Detect which cell encompasses the target text, then output its (x, y) center coordinate. 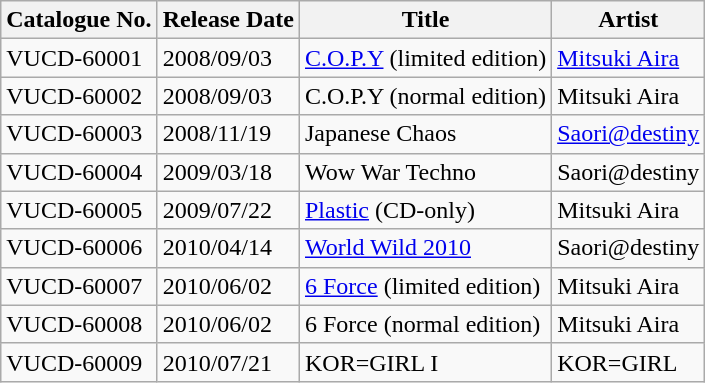
6 Force (normal edition) (425, 324)
2010/07/21 (228, 362)
KOR=GIRL (628, 362)
2008/11/19 (228, 134)
6 Force (limited edition) (425, 286)
Release Date (228, 20)
World Wild 2010 (425, 248)
C.O.P.Y (normal edition) (425, 96)
VUCD-60005 (79, 210)
2009/07/22 (228, 210)
Plastic (CD-only) (425, 210)
Japanese Chaos (425, 134)
Catalogue No. (79, 20)
VUCD-60003 (79, 134)
VUCD-60007 (79, 286)
VUCD-60002 (79, 96)
VUCD-60009 (79, 362)
VUCD-60004 (79, 172)
KOR=GIRL I (425, 362)
Wow War Techno (425, 172)
Artist (628, 20)
VUCD-60006 (79, 248)
VUCD-60001 (79, 58)
2010/04/14 (228, 248)
VUCD-60008 (79, 324)
Title (425, 20)
C.O.P.Y (limited edition) (425, 58)
2009/03/18 (228, 172)
